Output the [x, y] coordinate of the center of the cell containing the given text.  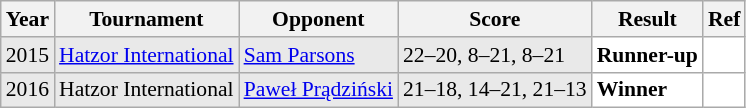
Runner-up [648, 55]
Opponent [318, 19]
Tournament [146, 19]
Winner [648, 90]
Ref [724, 19]
22–20, 8–21, 8–21 [495, 55]
2016 [28, 90]
Sam Parsons [318, 55]
Result [648, 19]
Score [495, 19]
Paweł Prądziński [318, 90]
21–18, 14–21, 21–13 [495, 90]
2015 [28, 55]
Year [28, 19]
